Return the [x, y] coordinate for the center point of the cell that contains the specified text.  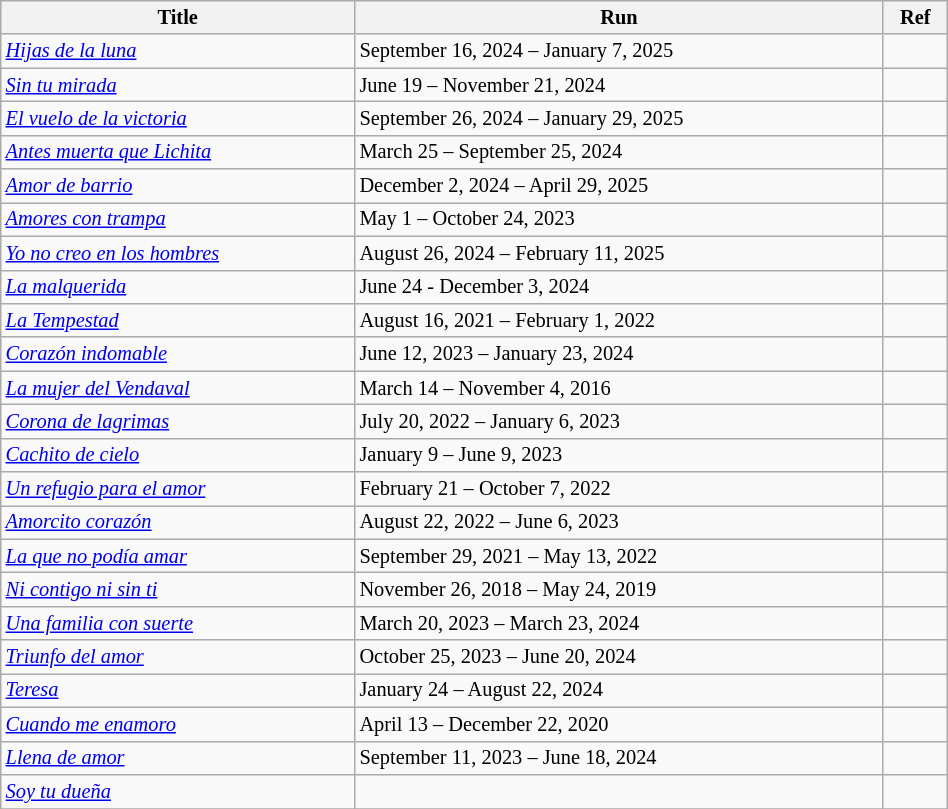
September 11, 2023 – June 18, 2024 [620, 758]
July 20, 2022 – January 6, 2023 [620, 421]
Ni contigo ni sin ti [178, 589]
Amorcito corazón [178, 522]
Amor de barrio [178, 186]
La Tempestad [178, 320]
La que no podía amar [178, 556]
Antes muerta que Lichita [178, 152]
Corazón indomable [178, 354]
June 19 – November 21, 2024 [620, 85]
Amores con trampa [178, 219]
August 22, 2022 – June 6, 2023 [620, 522]
Hijas de la luna [178, 51]
August 16, 2021 – February 1, 2022 [620, 320]
Cachito de cielo [178, 455]
February 21 – October 7, 2022 [620, 489]
March 14 – November 4, 2016 [620, 388]
September 26, 2024 – January 29, 2025 [620, 118]
Corona de lagrimas [178, 421]
Teresa [178, 690]
September 29, 2021 – May 13, 2022 [620, 556]
March 20, 2023 – March 23, 2024 [620, 623]
November 26, 2018 – May 24, 2019 [620, 589]
August 26, 2024 – February 11, 2025 [620, 253]
El vuelo de la victoria [178, 118]
May 1 – October 24, 2023 [620, 219]
September 16, 2024 – January 7, 2025 [620, 51]
Yo no creo en los hombres [178, 253]
March 25 – September 25, 2024 [620, 152]
December 2, 2024 – April 29, 2025 [620, 186]
La mujer del Vendaval [178, 388]
January 24 – August 22, 2024 [620, 690]
Sin tu mirada [178, 85]
January 9 – June 9, 2023 [620, 455]
La malquerida [178, 287]
June 24 - December 3, 2024 [620, 287]
Ref [915, 17]
Triunfo del amor [178, 657]
Cuando me enamoro [178, 724]
Llena de amor [178, 758]
Soy tu dueña [178, 791]
Un refugio para el amor [178, 489]
April 13 – December 22, 2020 [620, 724]
Run [620, 17]
June 12, 2023 – January 23, 2024 [620, 354]
Title [178, 17]
October 25, 2023 – June 20, 2024 [620, 657]
Una familia con suerte [178, 623]
